Capture the cell that displays the provided text and extract its [X, Y] central coordinate. 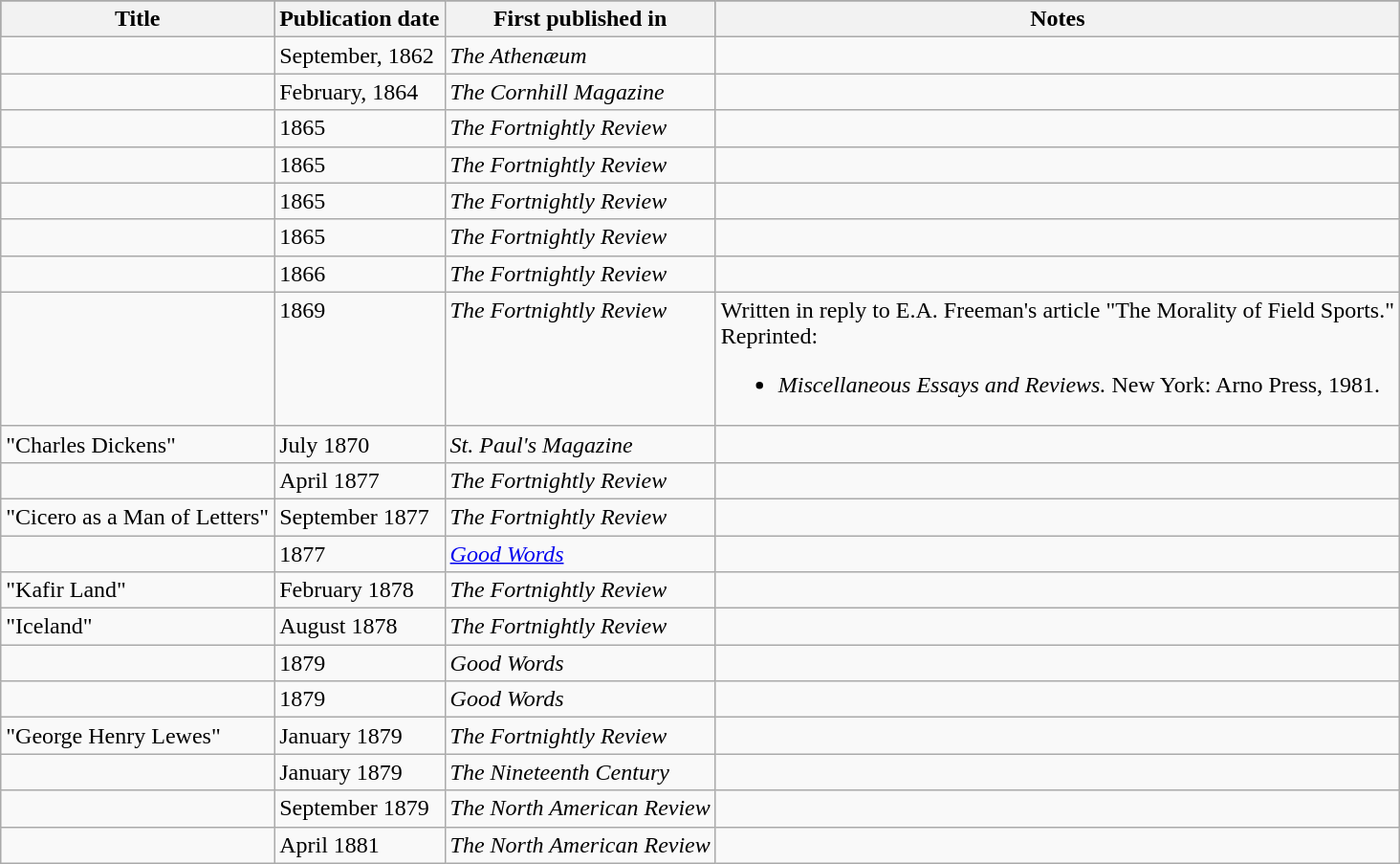
St. Paul's Magazine [580, 444]
"Iceland" [138, 627]
Publication date [360, 19]
August 1878 [360, 627]
April 1877 [360, 480]
1866 [360, 274]
September 1877 [360, 517]
The Nineteenth Century [580, 772]
1877 [360, 554]
First published in [580, 19]
February 1878 [360, 590]
1869 [360, 359]
Title [138, 19]
September 1879 [360, 809]
July 1870 [360, 444]
"Cicero as a Man of Letters" [138, 517]
"Kafir Land" [138, 590]
"Charles Dickens" [138, 444]
"George Henry Lewes" [138, 736]
September, 1862 [360, 55]
April 1881 [360, 845]
February, 1864 [360, 92]
The Athenæum [580, 55]
Written in reply to E.A. Freeman's article "The Morality of Field Sports."Reprinted:Miscellaneous Essays and Reviews. New York: Arno Press, 1981. [1058, 359]
The Cornhill Magazine [580, 92]
Notes [1058, 19]
